Locate the cell with the specified text and output its (X, Y) center coordinate. 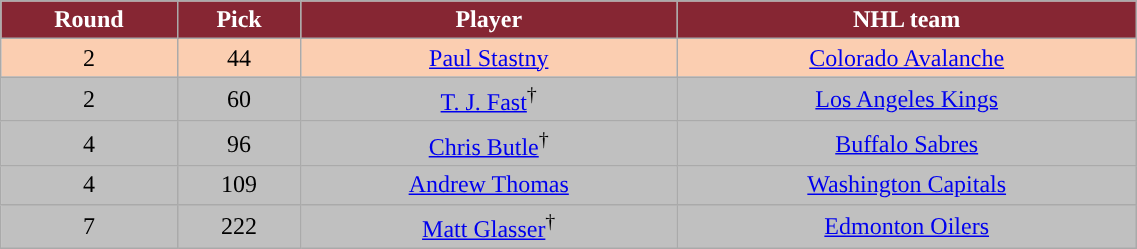
Washington Capitals (907, 185)
Pick (239, 20)
Matt Glasser† (489, 226)
Player (489, 20)
7 (89, 226)
Colorado Avalanche (907, 58)
NHL team (907, 20)
Buffalo Sabres (907, 144)
Round (89, 20)
Andrew Thomas (489, 185)
96 (239, 144)
Los Angeles Kings (907, 100)
109 (239, 185)
Edmonton Oilers (907, 226)
44 (239, 58)
222 (239, 226)
Chris Butle† (489, 144)
60 (239, 100)
Paul Stastny (489, 58)
T. J. Fast† (489, 100)
